For the text-containing cell, return its midpoint in [X, Y] coordinate format. 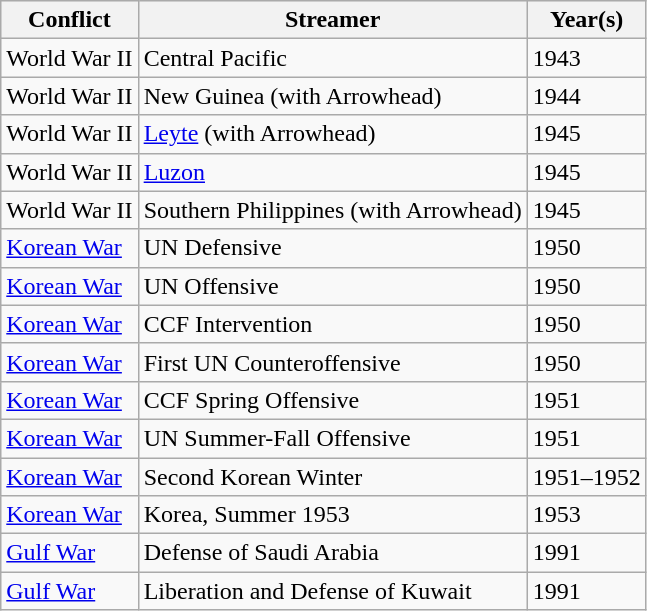
Korea, Summer 1953 [332, 515]
Second Korean Winter [332, 477]
Year(s) [586, 20]
Streamer [332, 20]
1943 [586, 58]
UN Summer-Fall Offensive [332, 438]
Leyte (with Arrowhead) [332, 134]
1951–1952 [586, 477]
UN Defensive [332, 248]
New Guinea (with Arrowhead) [332, 96]
Liberation and Defense of Kuwait [332, 591]
1944 [586, 96]
1953 [586, 515]
Defense of Saudi Arabia [332, 553]
Southern Philippines (with Arrowhead) [332, 210]
First UN Counteroffensive [332, 362]
UN Offensive [332, 286]
CCF Intervention [332, 324]
Conflict [70, 20]
Luzon [332, 172]
CCF Spring Offensive [332, 400]
Central Pacific [332, 58]
